Return [x, y] of the center of cell containing provided text 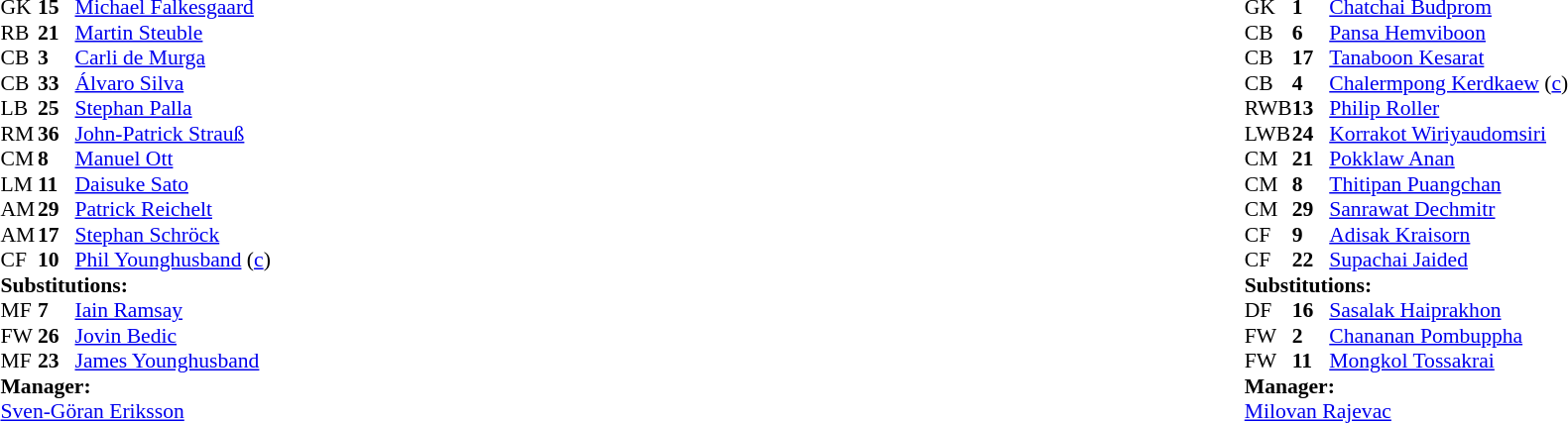
4 [1311, 83]
10 [57, 261]
Stephan Schröck [173, 235]
Álvaro Silva [173, 83]
Phil Younghusband (c) [173, 261]
Sanrawat Dechmitr [1448, 209]
Sasalak Haiprakhon [1448, 310]
RM [19, 134]
3 [57, 58]
Mongkol Tossakrai [1448, 362]
9 [1311, 235]
25 [57, 108]
Korrakot Wiriyaudomsiri [1448, 134]
Martin Steuble [173, 33]
Tanaboon Kesarat [1448, 58]
James Younghusband [173, 362]
Pansa Hemviboon [1448, 33]
Jovin Bedic [173, 336]
23 [57, 362]
22 [1311, 261]
Chananan Pombuppha [1448, 336]
36 [57, 134]
Iain Ramsay [173, 310]
Adisak Kraisorn [1448, 235]
RB [19, 33]
Patrick Reichelt [173, 209]
33 [57, 83]
Philip Roller [1448, 108]
Thitipan Puangchan [1448, 184]
RWB [1268, 108]
LB [19, 108]
DF [1268, 310]
Stephan Palla [173, 108]
LWB [1268, 134]
2 [1311, 336]
LM [19, 184]
Daisuke Sato [173, 184]
13 [1311, 108]
Manuel Ott [173, 159]
16 [1311, 310]
Pokklaw Anan [1448, 159]
7 [57, 310]
Carli de Murga [173, 58]
26 [57, 336]
John-Patrick Strauß [173, 134]
Supachai Jaided [1448, 261]
24 [1311, 134]
Chalermpong Kerdkaew (c) [1448, 83]
6 [1311, 33]
